Determine the [X, Y] coordinate at the center of the cell enclosing the given text.  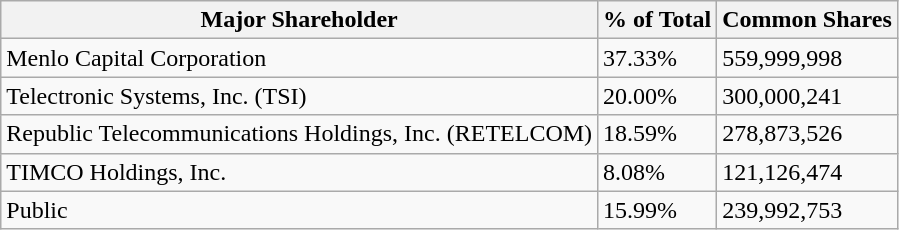
Republic Telecommunications Holdings, Inc. (RETELCOM) [300, 134]
Menlo Capital Corporation [300, 58]
Major Shareholder [300, 20]
559,999,998 [808, 58]
Public [300, 210]
TIMCO Holdings, Inc. [300, 172]
121,126,474 [808, 172]
15.99% [658, 210]
20.00% [658, 96]
300,000,241 [808, 96]
37.33% [658, 58]
Telectronic Systems, Inc. (TSI) [300, 96]
18.59% [658, 134]
278,873,526 [808, 134]
% of Total [658, 20]
239,992,753 [808, 210]
Common Shares [808, 20]
8.08% [658, 172]
